Determine the (x, y) coordinate at the center of the cell enclosing the given text.  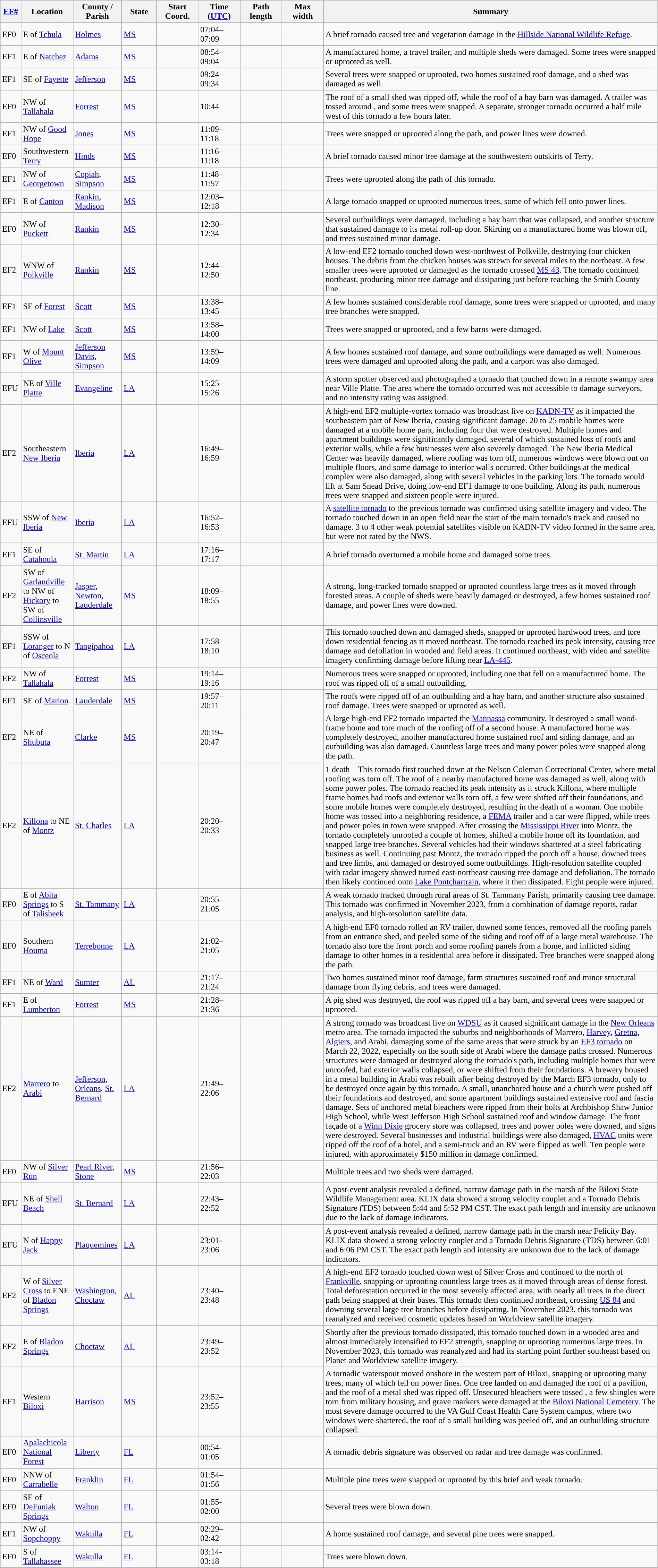
19:57–20:11 (219, 701)
17:16–17:17 (219, 554)
SE of DeFuniak Springs (47, 1507)
21:28–21:36 (219, 1004)
A large tornado snapped or uprooted numerous trees, some of which fell onto power lines. (491, 201)
E of Lumberton (47, 1004)
County / Parish (97, 12)
23:52–23:55 (219, 1402)
09:24–09:34 (219, 79)
Western Biloxi (47, 1402)
Southern Houma (47, 945)
Jefferson (97, 79)
01:54–01:56 (219, 1480)
A brief tornado caused minor tree damage at the southwestern outskirts of Terry. (491, 156)
Pearl River, Stone (97, 1172)
Franklin (97, 1480)
NW of Lake (47, 329)
22:43–22:52 (219, 1203)
A tornadic debris signature was observed on radar and tree damage was confirmed. (491, 1452)
St. Martin (97, 554)
NNW of Carrabelle (47, 1480)
Rankin, Madison (97, 201)
Jefferson, Orleans, St. Bernard (97, 1088)
03:14-03:18 (219, 1557)
Two homes sustained minor roof damage, farm structures sustained roof and minor structural damage from flying debris, and trees were damaged. (491, 982)
Jefferson Davis, Simpson (97, 357)
NW of Good Hope (47, 134)
E of Natchez (47, 57)
Jones (97, 134)
W of Mount Olive (47, 357)
11:48–11:57 (219, 179)
A few homes sustained considerable roof damage, some trees were snapped or uprooted, and many tree branches were snapped. (491, 307)
Southeastern New Iberia (47, 453)
13:38–13:45 (219, 307)
NE of Shubuta (47, 737)
St. Tammany (97, 904)
Sumter (97, 982)
NW of Sopchoppy (47, 1534)
Harrison (97, 1402)
NW of Georgetown (47, 179)
Washington, Choctaw (97, 1296)
A pig shed was destroyed, the roof was ripped off a hay barn, and several trees were snapped or uprooted. (491, 1004)
Path length (261, 12)
SE of Catahoula (47, 554)
Adams (97, 57)
Start Coord. (177, 12)
16:49–16:59 (219, 453)
21:49–22:06 (219, 1088)
NE of Ville Platte (47, 388)
12:03–12:18 (219, 201)
20:55–21:05 (219, 904)
13:58–14:00 (219, 329)
Jasper, Newton, Lauderdale (97, 596)
E of Tchula (47, 34)
NW of Silver Run (47, 1172)
Lauderdale (97, 701)
Southwestern Terry (47, 156)
Several trees were snapped or uprooted, two homes sustained roof damage, and a shed was damaged as well. (491, 79)
16:52–16:53 (219, 522)
NE of Shell Beach (47, 1203)
A home sustained roof damage, and several pine trees were snapped. (491, 1534)
A brief tornado overturned a mobile home and damaged some trees. (491, 554)
WNW of Polkville (47, 270)
Max width (303, 12)
Plaquemines (97, 1245)
SE of Forest (47, 307)
Tangipahoa (97, 646)
Location (47, 12)
Time (UTC) (219, 12)
17:58–18:10 (219, 646)
21:02–21:05 (219, 945)
Killona to NE of Montz (47, 825)
13:59–14:09 (219, 357)
Evangeline (97, 388)
21:56–22:03 (219, 1172)
Walton (97, 1507)
E of Abita Springs to S of Talisheek (47, 904)
20:20–20:33 (219, 825)
15:25–15:26 (219, 388)
N of Happy Jack (47, 1245)
11:09–11:18 (219, 134)
SE of Fayette (47, 79)
Trees were blown down. (491, 1557)
08:54–09:04 (219, 57)
Apalachicola National Forest (47, 1452)
State (139, 12)
W of Silver Cross to ENE of Bladon Springs (47, 1296)
20:19–20:47 (219, 737)
Multiple pine trees were snapped or uprooted by this brief and weak tornado. (491, 1480)
Clarke (97, 737)
Several trees were blown down. (491, 1507)
S of Tallahassee (47, 1557)
A brief tornado caused tree and vegetation damage in the Hillside National Wildlife Refuge. (491, 34)
23:49–23:52 (219, 1346)
SSW of New Iberia (47, 522)
Summary (491, 12)
EF# (11, 12)
The roofs were ripped off of an outbuilding and a hay barn, and another structure also sustained roof damage. Trees were snapped or uprooted as well. (491, 701)
19:14–19:16 (219, 678)
Multiple trees and two sheds were damaged. (491, 1172)
01:55-02:00 (219, 1507)
St. Charles (97, 825)
A manufactured home, a travel trailer, and multiple sheds were damaged. Some trees were snapped or uprooted as well. (491, 57)
11:16–11:18 (219, 156)
Marrero to Arabi (47, 1088)
Liberty (97, 1452)
02:29–02:42 (219, 1534)
St. Bernard (97, 1203)
SE of Marion (47, 701)
10:44 (219, 106)
07:04–07:09 (219, 34)
E of Bladon Springs (47, 1346)
Terrebonne (97, 945)
SW of Garlandville to NW of Hickory to SW of Collinsville (47, 596)
E of Canton (47, 201)
21:17–21:24 (219, 982)
Hinds (97, 156)
Trees were uprooted along the path of this tornado. (491, 179)
23:40–23:48 (219, 1296)
NW of Puckett (47, 229)
18:09–18:55 (219, 596)
Numerous trees were snapped or uprooted, including one that fell on a manufactured home. The roof was ripped off of a small outbuilding. (491, 678)
12:44–12:50 (219, 270)
Choctaw (97, 1346)
23:01-23:06 (219, 1245)
NE of Ward (47, 982)
Trees were snapped or uprooted along the path, and power lines were downed. (491, 134)
SSW of Loranger to N of Osceola (47, 646)
12:30–12:34 (219, 229)
Holmes (97, 34)
Copiah, Simpson (97, 179)
Trees were snapped or uprooted, and a few barns were damaged. (491, 329)
00:54-01:05 (219, 1452)
